Locate the cell with the specified text and output its [X, Y] center coordinate. 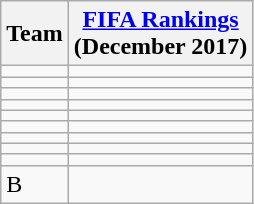
FIFA Rankings(December 2017) [160, 34]
B [35, 184]
Team [35, 34]
